Output the [x, y] coordinate of the center of the cell containing the given text.  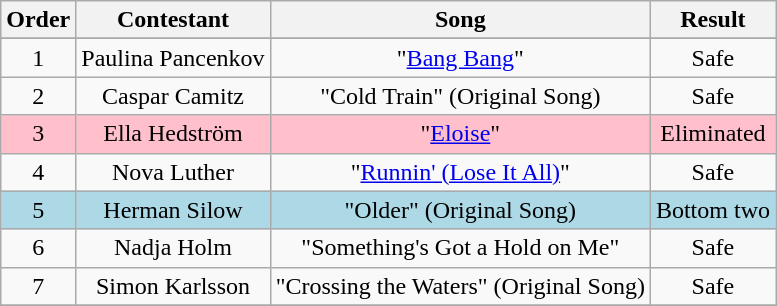
Order [38, 20]
1 [38, 58]
"Bang Bang" [460, 58]
"Runnin' (Lose It All)" [460, 172]
4 [38, 172]
Ella Hedström [173, 134]
Nova Luther [173, 172]
"Older" (Original Song) [460, 210]
Herman Silow [173, 210]
"Cold Train" (Original Song) [460, 96]
Simon Karlsson [173, 286]
5 [38, 210]
2 [38, 96]
"Crossing the Waters" (Original Song) [460, 286]
Result [712, 20]
6 [38, 248]
Paulina Pancenkov [173, 58]
Eliminated [712, 134]
3 [38, 134]
Song [460, 20]
"Something's Got a Hold on Me" [460, 248]
Bottom two [712, 210]
Caspar Camitz [173, 96]
7 [38, 286]
"Eloise" [460, 134]
Nadja Holm [173, 248]
Contestant [173, 20]
